Detect which cell encompasses the target text, then output its [X, Y] center coordinate. 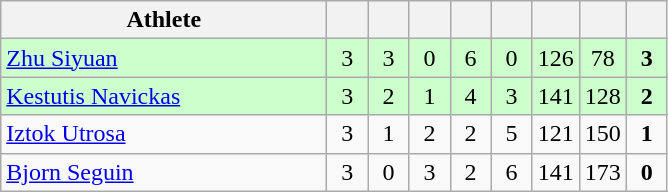
128 [602, 96]
Zhu Siyuan [164, 58]
78 [602, 58]
121 [556, 134]
Iztok Utrosa [164, 134]
173 [602, 172]
126 [556, 58]
Bjorn Seguin [164, 172]
Kestutis Navickas [164, 96]
150 [602, 134]
Athlete [164, 20]
4 [470, 96]
5 [512, 134]
